From the cell containing the given text, extract its center point as (X, Y) coordinate. 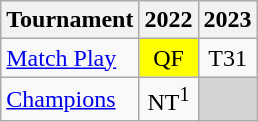
2022 (168, 20)
2023 (228, 20)
NT1 (168, 100)
Tournament (70, 20)
T31 (228, 58)
Champions (70, 100)
Match Play (70, 58)
QF (168, 58)
